For the text-containing cell, return its midpoint in (X, Y) coordinate format. 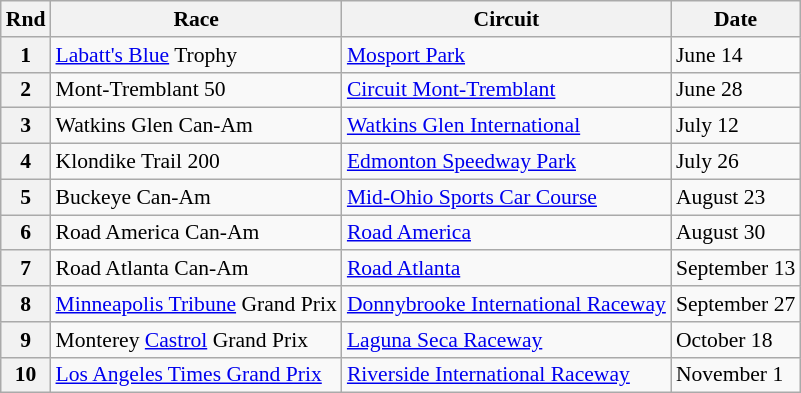
Monterey Castrol Grand Prix (196, 340)
6 (26, 233)
September 13 (736, 269)
July 12 (736, 126)
Buckeye Can-Am (196, 197)
Road America (506, 233)
Los Angeles Times Grand Prix (196, 375)
Rnd (26, 19)
Edmonton Speedway Park (506, 162)
Riverside International Raceway (506, 375)
Donnybrooke International Raceway (506, 304)
7 (26, 269)
4 (26, 162)
Watkins Glen Can-Am (196, 126)
Circuit (506, 19)
November 1 (736, 375)
10 (26, 375)
Mosport Park (506, 55)
1 (26, 55)
July 26 (736, 162)
Circuit Mont-Tremblant (506, 90)
September 27 (736, 304)
October 18 (736, 340)
Klondike Trail 200 (196, 162)
2 (26, 90)
Mont-Tremblant 50 (196, 90)
June 28 (736, 90)
Race (196, 19)
August 30 (736, 233)
8 (26, 304)
Road Atlanta (506, 269)
Minneapolis Tribune Grand Prix (196, 304)
Laguna Seca Raceway (506, 340)
Date (736, 19)
9 (26, 340)
3 (26, 126)
August 23 (736, 197)
Road America Can-Am (196, 233)
Mid-Ohio Sports Car Course (506, 197)
5 (26, 197)
Watkins Glen International (506, 126)
Labatt's Blue Trophy (196, 55)
Road Atlanta Can-Am (196, 269)
June 14 (736, 55)
